Pinpoint the cell where the given text exists, returning its (X, Y) midpoint coordinate. 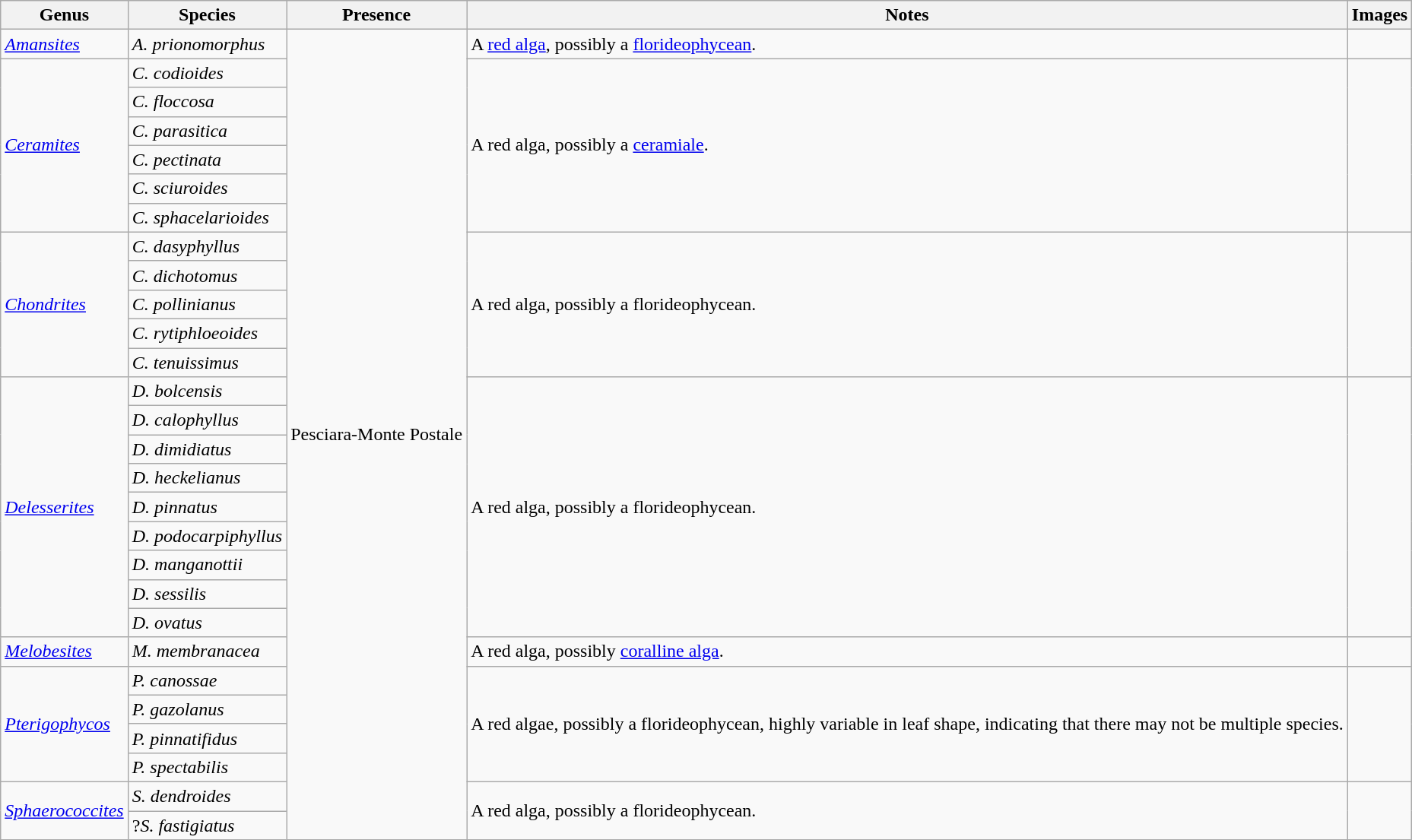
Images (1379, 15)
Ceramites (64, 145)
S. dendroides (207, 796)
P. canossae (207, 680)
C. floccosa (207, 102)
C. pectinata (207, 160)
?S. fastigiatus (207, 825)
C. codioides (207, 73)
Genus (64, 15)
A red algae, possibly a florideophycean, highly variable in leaf shape, indicating that there may not be multiple species. (908, 724)
Delesserites (64, 508)
D. podocarpiphyllus (207, 536)
A red alga, possibly coralline alga. (908, 651)
Pesciara-Monte Postale (377, 435)
D. ovatus (207, 623)
A red alga, possibly a ceramiale. (908, 145)
C. dichotomus (207, 275)
C. rytiphloeoides (207, 333)
M. membranacea (207, 651)
Melobesites (64, 651)
D. manganottii (207, 565)
D. sessilis (207, 594)
D. bolcensis (207, 391)
Presence (377, 15)
C. tenuissimus (207, 363)
Chondrites (64, 304)
D. calophyllus (207, 420)
C. sciuroides (207, 189)
A. prionomorphus (207, 44)
P. pinnatifidus (207, 738)
C. pollinianus (207, 304)
C. dasyphyllus (207, 246)
Notes (908, 15)
P. gazolanus (207, 709)
D. heckelianus (207, 478)
C. parasitica (207, 131)
P. spectabilis (207, 767)
D. dimidiatus (207, 449)
Pterigophycos (64, 724)
D. pinnatus (207, 507)
Amansites (64, 44)
Species (207, 15)
C. sphacelarioides (207, 217)
Sphaerococcites (64, 810)
